Determine the [x, y] coordinate at the center of the cell enclosing the given text.  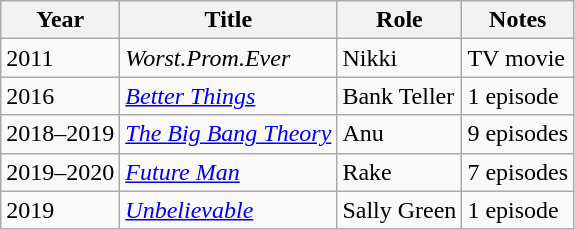
Title [228, 20]
2019 [60, 210]
2011 [60, 58]
Rake [400, 172]
Year [60, 20]
TV movie [518, 58]
Bank Teller [400, 96]
Future Man [228, 172]
The Big Bang Theory [228, 134]
2018–2019 [60, 134]
Sally Green [400, 210]
Nikki [400, 58]
2016 [60, 96]
Better Things [228, 96]
Worst.Prom.Ever [228, 58]
9 episodes [518, 134]
2019–2020 [60, 172]
7 episodes [518, 172]
Unbelievable [228, 210]
Role [400, 20]
Notes [518, 20]
Anu [400, 134]
